Identify which cell holds the provided text, then report its (x, y) central coordinate. 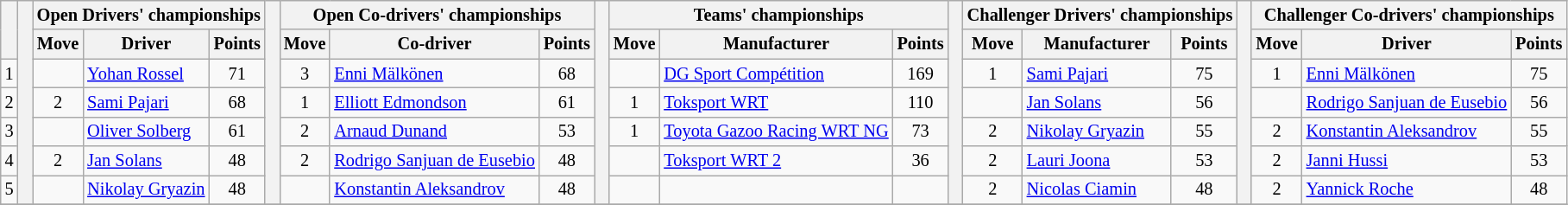
Yohan Rossel (146, 74)
73 (921, 131)
110 (921, 102)
71 (237, 74)
4 (9, 161)
Yannick Roche (1407, 189)
Oliver Solberg (146, 131)
Toksport WRT (776, 102)
169 (921, 74)
Lauri Joona (1098, 161)
Open Co-drivers' championships (437, 15)
Challenger Co-drivers' championships (1408, 15)
Challenger Drivers' championships (1099, 15)
5 (9, 189)
Toksport WRT 2 (776, 161)
Co-driver (434, 44)
Elliott Edmondson (434, 102)
Toyota Gazoo Racing WRT NG (776, 131)
Nicolas Ciamin (1098, 189)
36 (921, 161)
DG Sport Compétition (776, 74)
Teams' championships (778, 15)
Arnaud Dunand (434, 131)
Open Drivers' championships (148, 15)
Janni Hussi (1407, 161)
